Scan for the cell matching the given text and deliver its (X, Y) coordinate at center. 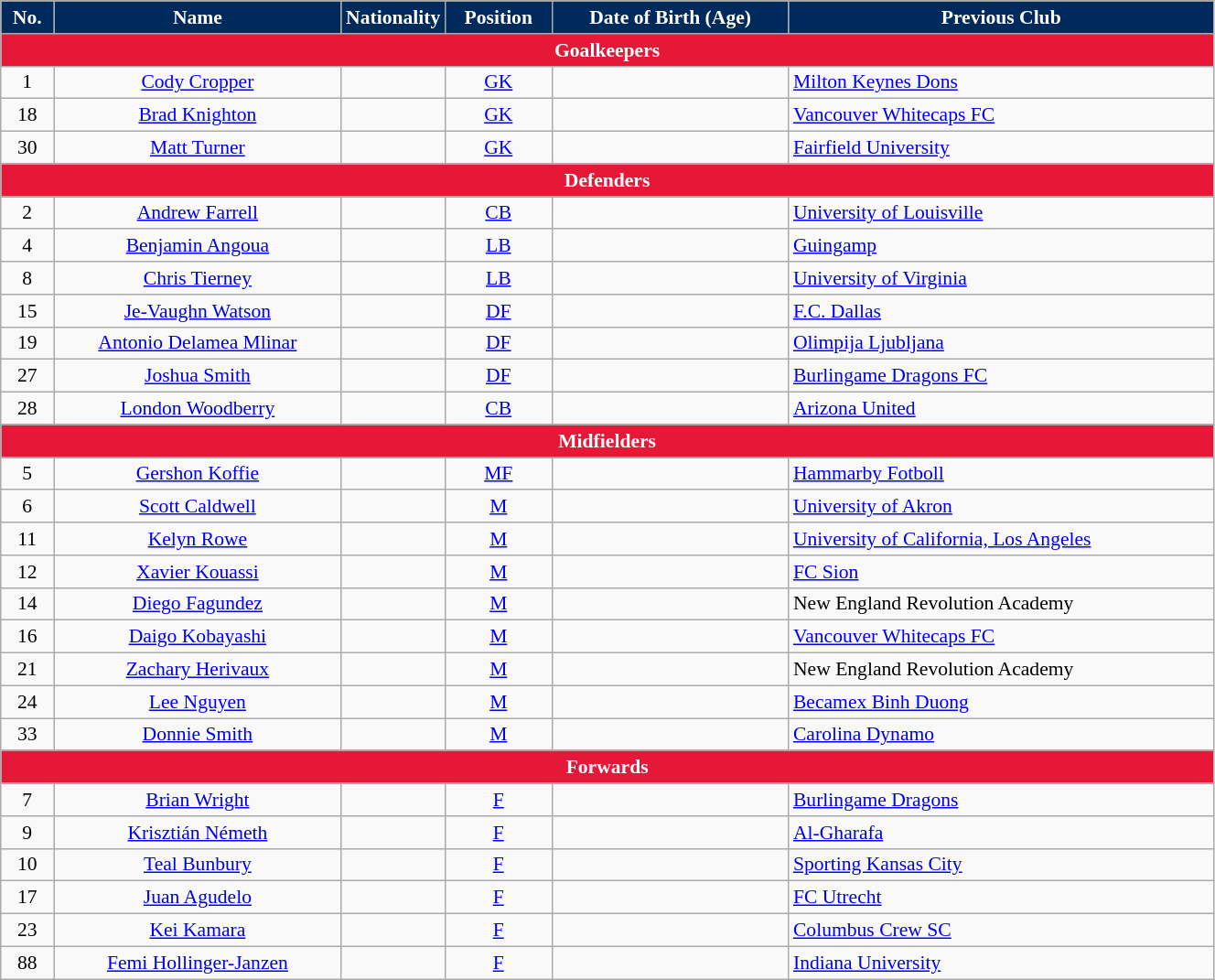
Nationality (393, 17)
Fairfield University (1001, 148)
Forwards (607, 768)
Olimpija Ljubljana (1001, 343)
Al-Gharafa (1001, 833)
14 (27, 604)
Antonio Delamea Mlinar (198, 343)
Milton Keynes Dons (1001, 82)
18 (27, 115)
Xavier Kouassi (198, 572)
University of Louisville (1001, 213)
17 (27, 898)
Sporting Kansas City (1001, 865)
Krisztián Németh (198, 833)
Donnie Smith (198, 735)
Position (498, 17)
Arizona United (1001, 409)
Joshua Smith (198, 376)
Teal Bunbury (198, 865)
33 (27, 735)
19 (27, 343)
Lee Nguyen (198, 702)
Indiana University (1001, 963)
2 (27, 213)
Name (198, 17)
1 (27, 82)
9 (27, 833)
Burlingame Dragons (1001, 800)
Cody Cropper (198, 82)
7 (27, 800)
15 (27, 311)
Kei Kamara (198, 931)
Date of Birth (Age) (670, 17)
Goalkeepers (607, 50)
Midfielders (607, 441)
Carolina Dynamo (1001, 735)
88 (27, 963)
21 (27, 670)
FC Utrecht (1001, 898)
London Woodberry (198, 409)
Daigo Kobayashi (198, 637)
Juan Agudelo (198, 898)
No. (27, 17)
30 (27, 148)
Previous Club (1001, 17)
28 (27, 409)
6 (27, 507)
Zachary Herivaux (198, 670)
27 (27, 376)
University of California, Los Angeles (1001, 539)
12 (27, 572)
Diego Fagundez (198, 604)
Columbus Crew SC (1001, 931)
Benjamin Angoua (198, 246)
24 (27, 702)
Matt Turner (198, 148)
5 (27, 474)
Defenders (607, 180)
4 (27, 246)
16 (27, 637)
F.C. Dallas (1001, 311)
Brad Knighton (198, 115)
Andrew Farrell (198, 213)
FC Sion (1001, 572)
Kelyn Rowe (198, 539)
Becamex Binh Duong (1001, 702)
Femi Hollinger-Janzen (198, 963)
Je-Vaughn Watson (198, 311)
8 (27, 278)
23 (27, 931)
10 (27, 865)
Brian Wright (198, 800)
Gershon Koffie (198, 474)
11 (27, 539)
Scott Caldwell (198, 507)
Burlingame Dragons FC (1001, 376)
MF (498, 474)
Guingamp (1001, 246)
Chris Tierney (198, 278)
Hammarby Fotboll (1001, 474)
University of Virginia (1001, 278)
University of Akron (1001, 507)
